Return [x, y] of the center of cell containing provided text 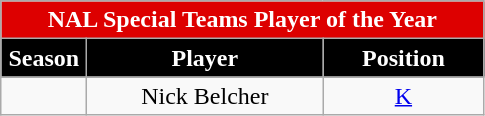
K [404, 96]
Nick Belcher [205, 96]
Position [404, 58]
Season [44, 58]
Player [205, 58]
NAL Special Teams Player of the Year [242, 20]
